Detect which cell encompasses the target text, then output its (x, y) center coordinate. 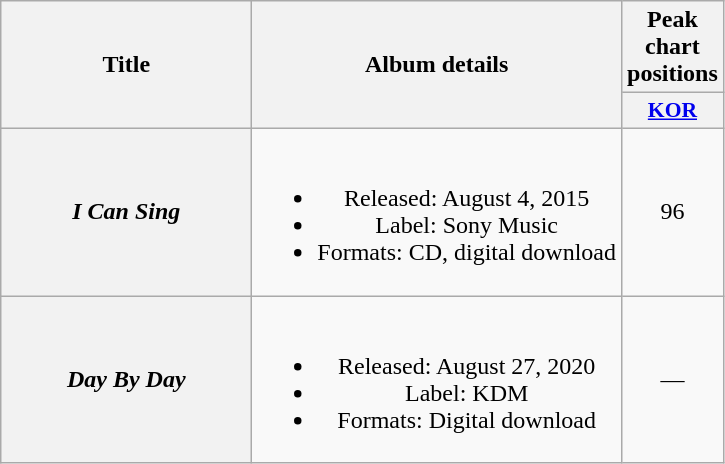
Released: August 4, 2015Label: Sony MusicFormats: CD, digital download (437, 212)
96 (673, 212)
KOR (673, 111)
Day By Day (126, 380)
Title (126, 65)
Peak chart positions (673, 47)
— (673, 380)
Album details (437, 65)
I Can Sing (126, 212)
Released: August 27, 2020Label: KDMFormats: Digital download (437, 380)
